Search for the cell housing the specified text and yield its [x, y] center coordinate. 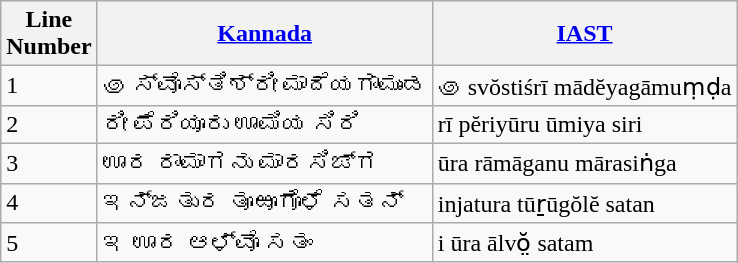
injatura tūṟūgŏlĕ satan [584, 203]
LineNumber [49, 34]
ಇನ್ಜತುರ ತೂಱೂಗೊಳೆ ಸತನ್ [264, 203]
5 [49, 243]
Kannada [264, 34]
ಇ ಊರ ಆಳ್ವೊ ಸತಂ [264, 243]
಄ svŏstiśrī mādĕyagāmuṃḍa [584, 86]
3 [49, 163]
2 [49, 124]
ಊರ ರಾಮಾಗನು ಮಾರಸಿಙ್ಗ [264, 163]
IAST [584, 34]
ರೀ ಪೆರಿಯೂರು ಊಮಿಯ ಸಿರಿ [264, 124]
ūra rāmāganu mārasiṅga [584, 163]
4 [49, 203]
1 [49, 86]
rī pĕriyūru ūmiya siri [584, 124]
i ūra ālvŏ̤ satam [584, 243]
಄ ಸ್ವೊಸ್ತಿಶ್ರೀ ಮಾದೆಯಗಾಮುಂಡ [264, 86]
